Find where the given text appears and provide that cell's center as [X, Y] coordinate. 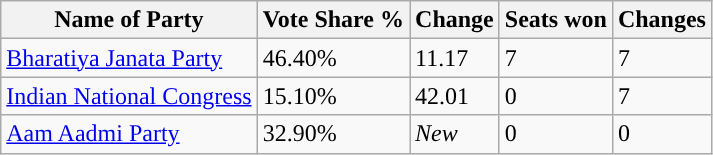
11.17 [455, 58]
32.90% [333, 134]
15.10% [333, 96]
Bharatiya Janata Party [129, 58]
Name of Party [129, 20]
New [455, 134]
Vote Share % [333, 20]
Changes [662, 20]
46.40% [333, 58]
Change [455, 20]
Aam Aadmi Party [129, 134]
Seats won [556, 20]
42.01 [455, 96]
Indian National Congress [129, 96]
